Capture the cell that displays the provided text and extract its [x, y] central coordinate. 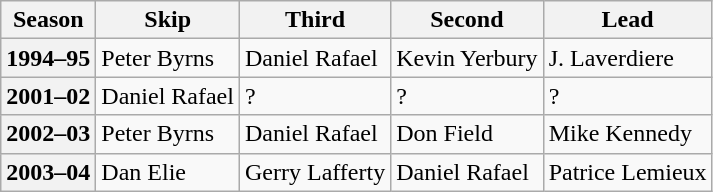
Mike Kennedy [628, 134]
J. Laverdiere [628, 58]
2003–04 [48, 172]
Lead [628, 20]
2001–02 [48, 96]
Second [467, 20]
Gerry Lafferty [314, 172]
Skip [168, 20]
Patrice Lemieux [628, 172]
Season [48, 20]
Don Field [467, 134]
Third [314, 20]
Kevin Yerbury [467, 58]
1994–95 [48, 58]
Dan Elie [168, 172]
2002–03 [48, 134]
